Detect which cell encompasses the target text, then output its (x, y) center coordinate. 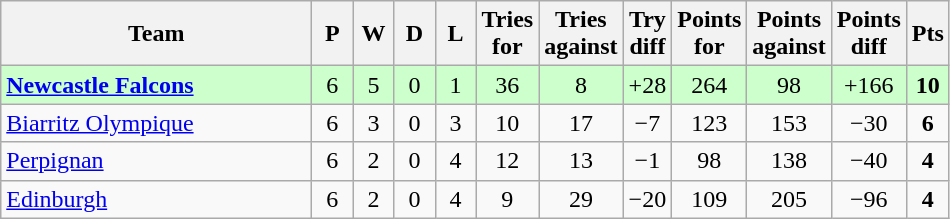
Points diff (868, 34)
109 (710, 199)
−20 (648, 199)
−1 (648, 161)
W (374, 34)
Tries for (508, 34)
−30 (868, 123)
9 (508, 199)
264 (710, 85)
Team (156, 34)
+166 (868, 85)
29 (581, 199)
8 (581, 85)
13 (581, 161)
L (456, 34)
−7 (648, 123)
205 (789, 199)
12 (508, 161)
1 (456, 85)
153 (789, 123)
D (414, 34)
138 (789, 161)
Try diff (648, 34)
Points for (710, 34)
36 (508, 85)
5 (374, 85)
Biarritz Olympique (156, 123)
Tries against (581, 34)
−96 (868, 199)
Points against (789, 34)
Pts (928, 34)
123 (710, 123)
+28 (648, 85)
P (332, 34)
−40 (868, 161)
Perpignan (156, 161)
17 (581, 123)
Edinburgh (156, 199)
Newcastle Falcons (156, 85)
